Output the (X, Y) coordinate of the center of the cell containing the given text.  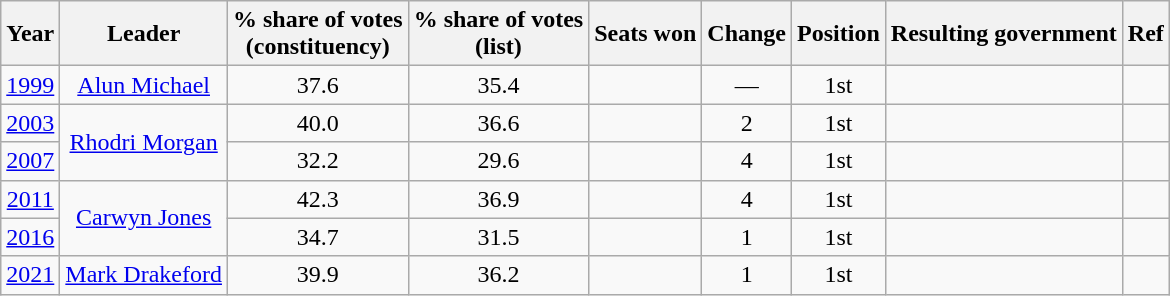
Year (30, 34)
Leader (144, 34)
Seats won (646, 34)
2003 (30, 123)
39.9 (318, 275)
37.6 (318, 85)
Carwyn Jones (144, 218)
35.4 (498, 85)
— (747, 85)
Rhodri Morgan (144, 142)
34.7 (318, 237)
Position (839, 34)
36.2 (498, 275)
Alun Michael (144, 85)
1999 (30, 85)
42.3 (318, 199)
% share of votes(list) (498, 34)
40.0 (318, 123)
36.6 (498, 123)
2016 (30, 237)
31.5 (498, 237)
2011 (30, 199)
Ref (1146, 34)
% share of votes(constituency) (318, 34)
32.2 (318, 161)
29.6 (498, 161)
2 (747, 123)
Resulting government (1004, 34)
Change (747, 34)
36.9 (498, 199)
2007 (30, 161)
Mark Drakeford (144, 275)
2021 (30, 275)
